For the text-containing cell, return its midpoint in [x, y] coordinate format. 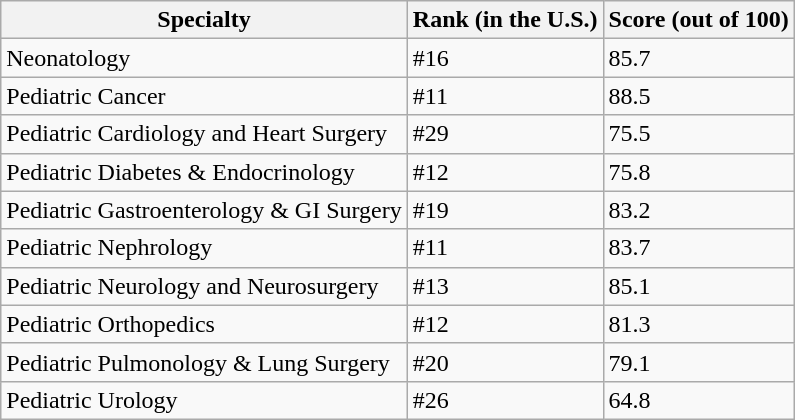
85.1 [698, 286]
#26 [505, 400]
Pediatric Cardiology and Heart Surgery [204, 134]
Pediatric Orthopedics [204, 324]
Pediatric Pulmonology & Lung Surgery [204, 362]
83.2 [698, 210]
#19 [505, 210]
Pediatric Nephrology [204, 248]
Pediatric Diabetes & Endocrinology [204, 172]
75.5 [698, 134]
Neonatology [204, 58]
81.3 [698, 324]
Pediatric Gastroenterology & GI Surgery [204, 210]
Pediatric Neurology and Neurosurgery [204, 286]
85.7 [698, 58]
#13 [505, 286]
83.7 [698, 248]
#16 [505, 58]
64.8 [698, 400]
Specialty [204, 20]
Rank (in the U.S.) [505, 20]
75.8 [698, 172]
88.5 [698, 96]
#20 [505, 362]
79.1 [698, 362]
Score (out of 100) [698, 20]
Pediatric Urology [204, 400]
Pediatric Cancer [204, 96]
#29 [505, 134]
